For the text-containing cell, return its midpoint in [X, Y] coordinate format. 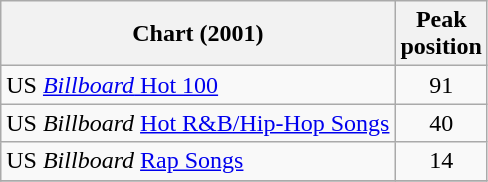
US Billboard Rap Songs [198, 161]
91 [441, 85]
40 [441, 123]
Chart (2001) [198, 34]
Peakposition [441, 34]
US Billboard Hot R&B/Hip-Hop Songs [198, 123]
14 [441, 161]
US Billboard Hot 100 [198, 85]
